Pinpoint the cell where the given text exists, returning its (X, Y) midpoint coordinate. 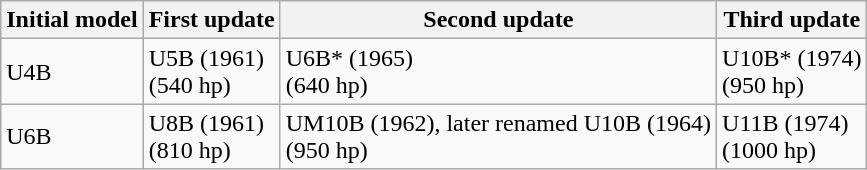
U10B* (1974)(950 hp) (792, 72)
U6B* (1965)(640 hp) (498, 72)
U5B (1961)(540 hp) (212, 72)
First update (212, 20)
U11B (1974)(1000 hp) (792, 136)
UM10B (1962), later renamed U10B (1964)(950 hp) (498, 136)
Initial model (72, 20)
Third update (792, 20)
U8B (1961)(810 hp) (212, 136)
U6B (72, 136)
Second update (498, 20)
U4B (72, 72)
